Find where the given text appears and provide that cell's center as [x, y] coordinate. 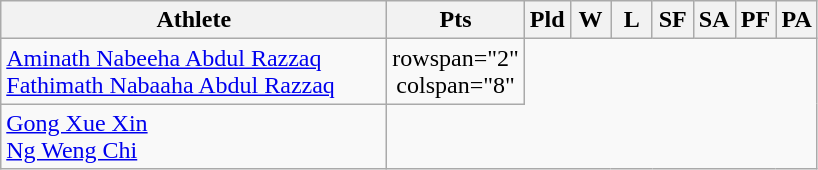
PF [756, 20]
PA [796, 20]
rowspan="2" colspan="8" [456, 72]
Athlete [194, 20]
Gong Xue Xin Ng Weng Chi [194, 136]
Pts [456, 20]
W [590, 20]
SA [714, 20]
Pld [547, 20]
L [632, 20]
SF [672, 20]
Aminath Nabeeha Abdul Razzaq Fathimath Nabaaha Abdul Razzaq [194, 72]
